Determine the (X, Y) coordinate at the center of the cell enclosing the given text.  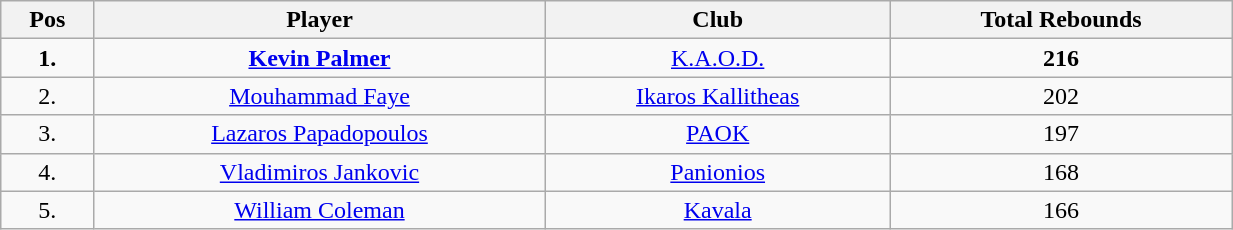
Lazaros Papadopoulos (320, 134)
Club (718, 20)
166 (1060, 210)
168 (1060, 172)
5. (48, 210)
K.A.O.D. (718, 58)
Kavala (718, 210)
3. (48, 134)
2. (48, 96)
PAOK (718, 134)
216 (1060, 58)
Kevin Palmer (320, 58)
Ikaros Kallitheas (718, 96)
197 (1060, 134)
Player (320, 20)
1. (48, 58)
Vladimiros Jankovic (320, 172)
William Coleman (320, 210)
202 (1060, 96)
Panionios (718, 172)
Mouhammad Faye (320, 96)
4. (48, 172)
Total Rebounds (1060, 20)
Pos (48, 20)
